Output the [X, Y] coordinate of the center of the cell containing the given text.  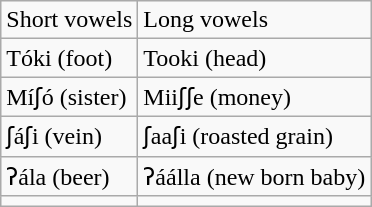
Míʃó (sister) [70, 97]
Long vowels [254, 20]
Miiʃʃe (money) [254, 97]
ʃáʃi (vein) [70, 136]
Short vowels [70, 20]
ʃaaʃi (roasted grain) [254, 136]
ʔála (beer) [70, 176]
Tooki (head) [254, 58]
Tóki (foot) [70, 58]
ʔáálla (new born baby) [254, 176]
